Provide the [X, Y] coordinate of the cell's center where the given text is located.  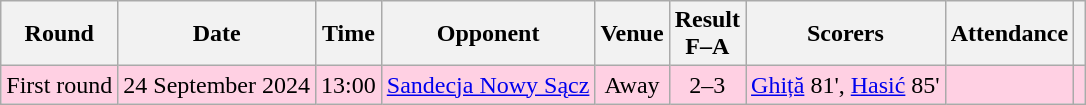
First round [60, 85]
Scorers [846, 34]
Ghiță 81', Hasić 85' [846, 85]
13:00 [349, 85]
Time [349, 34]
ResultF–A [707, 34]
24 September 2024 [217, 85]
Attendance [1009, 34]
Sandecja Nowy Sącz [488, 85]
Round [60, 34]
Date [217, 34]
Away [632, 85]
2–3 [707, 85]
Venue [632, 34]
Opponent [488, 34]
